Search for the cell housing the specified text and yield its [x, y] center coordinate. 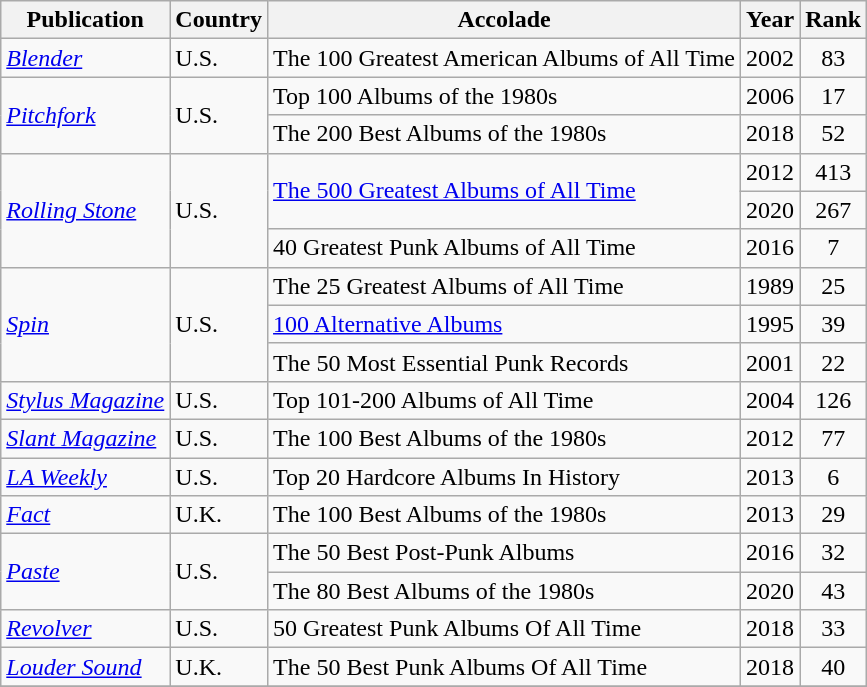
The 500 Greatest Albums of All Time [504, 191]
6 [834, 477]
The 50 Best Post-Punk Albums [504, 553]
The 100 Greatest American Albums of All Time [504, 58]
Pitchfork [86, 115]
Top 20 Hardcore Albums In History [504, 477]
Rolling Stone [86, 210]
29 [834, 515]
25 [834, 286]
83 [834, 58]
Paste [86, 572]
Slant Magazine [86, 438]
7 [834, 248]
Blender [86, 58]
100 Alternative Albums [504, 324]
Accolade [504, 20]
267 [834, 210]
The 200 Best Albums of the 1980s [504, 134]
Rank [834, 20]
Top 100 Albums of the 1980s [504, 96]
2002 [770, 58]
The 80 Best Albums of the 1980s [504, 591]
The 50 Most Essential Punk Records [504, 362]
50 Greatest Punk Albums Of All Time [504, 629]
1995 [770, 324]
1989 [770, 286]
Stylus Magazine [86, 400]
77 [834, 438]
413 [834, 172]
Fact [86, 515]
40 Greatest Punk Albums of All Time [504, 248]
17 [834, 96]
Publication [86, 20]
Year [770, 20]
43 [834, 591]
The 25 Greatest Albums of All Time [504, 286]
39 [834, 324]
32 [834, 553]
Revolver [86, 629]
52 [834, 134]
Spin [86, 324]
2006 [770, 96]
33 [834, 629]
2001 [770, 362]
LA Weekly [86, 477]
Louder Sound [86, 667]
126 [834, 400]
Country [219, 20]
The 50 Best Punk Albums Of All Time [504, 667]
Top 101-200 Albums of All Time [504, 400]
22 [834, 362]
40 [834, 667]
2004 [770, 400]
